From the cell containing the given text, extract its center point as (X, Y) coordinate. 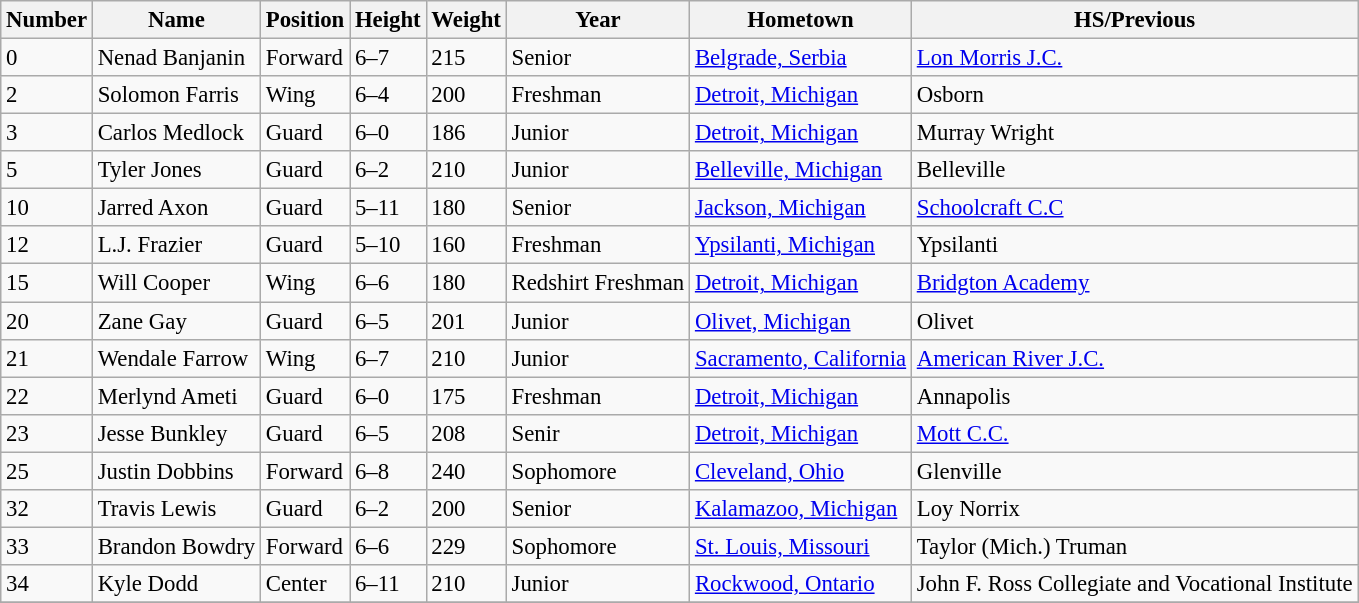
Will Cooper (176, 283)
Belgrade, Serbia (801, 58)
34 (47, 584)
Center (306, 584)
10 (47, 208)
Jackson, Michigan (801, 208)
21 (47, 358)
Cleveland, Ohio (801, 471)
Taylor (Mich.) Truman (1134, 546)
229 (466, 546)
175 (466, 396)
23 (47, 433)
Mott C.C. (1134, 433)
Kyle Dodd (176, 584)
Rockwood, Ontario (801, 584)
Bridgton Academy (1134, 283)
20 (47, 321)
201 (466, 321)
American River J.C. (1134, 358)
22 (47, 396)
Jesse Bunkley (176, 433)
160 (466, 245)
Annapolis (1134, 396)
6–4 (388, 95)
Travis Lewis (176, 509)
215 (466, 58)
Year (598, 20)
5 (47, 170)
L.J. Frazier (176, 245)
Justin Dobbins (176, 471)
Glenville (1134, 471)
25 (47, 471)
Osborn (1134, 95)
Tyler Jones (176, 170)
Belleville (1134, 170)
HS/Previous (1134, 20)
32 (47, 509)
6–11 (388, 584)
33 (47, 546)
Loy Norrix (1134, 509)
Redshirt Freshman (598, 283)
Height (388, 20)
St. Louis, Missouri (801, 546)
Number (47, 20)
3 (47, 133)
12 (47, 245)
Carlos Medlock (176, 133)
Wendale Farrow (176, 358)
Merlynd Ameti (176, 396)
2 (47, 95)
Hometown (801, 20)
Jarred Axon (176, 208)
Ypsilanti, Michigan (801, 245)
Olivet, Michigan (801, 321)
Nenad Banjanin (176, 58)
Name (176, 20)
John F. Ross Collegiate and Vocational Institute (1134, 584)
Sacramento, California (801, 358)
Weight (466, 20)
15 (47, 283)
Schoolcraft C.C (1134, 208)
Brandon Bowdry (176, 546)
186 (466, 133)
5–10 (388, 245)
Kalamazoo, Michigan (801, 509)
Murray Wright (1134, 133)
Position (306, 20)
0 (47, 58)
5–11 (388, 208)
208 (466, 433)
Solomon Farris (176, 95)
6–8 (388, 471)
Zane Gay (176, 321)
Ypsilanti (1134, 245)
Belleville, Michigan (801, 170)
240 (466, 471)
Lon Morris J.C. (1134, 58)
Olivet (1134, 321)
Senir (598, 433)
